Extract the [x, y] coordinate from the center of the cell holding the provided text.  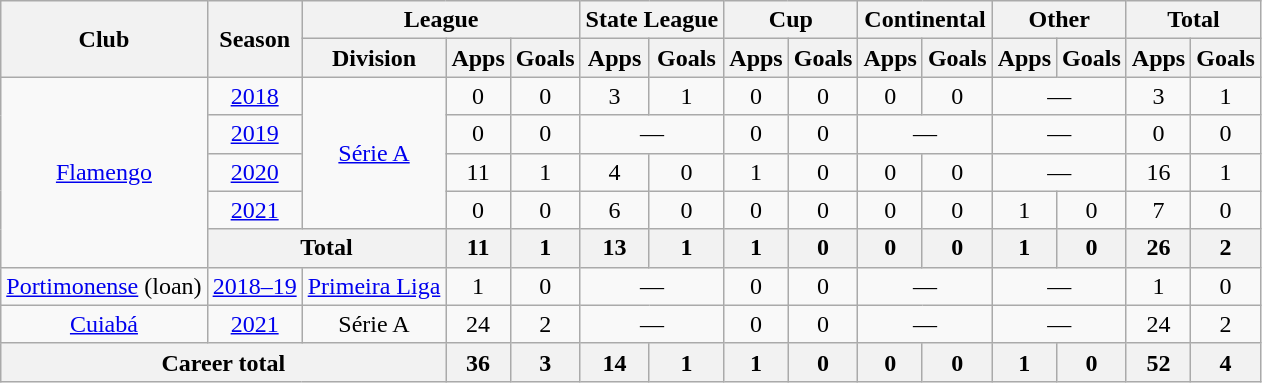
36 [478, 362]
Other [1059, 20]
Club [104, 39]
Primeira Liga [374, 286]
Career total [224, 362]
7 [1158, 210]
Cuiabá [104, 324]
16 [1158, 172]
2020 [254, 172]
2018 [254, 96]
13 [614, 248]
26 [1158, 248]
Portimonense (loan) [104, 286]
Season [254, 39]
2019 [254, 134]
Cup [791, 20]
52 [1158, 362]
League [441, 20]
Division [374, 58]
14 [614, 362]
6 [614, 210]
State League [652, 20]
Flamengo [104, 172]
2018–19 [254, 286]
Continental [925, 20]
